Return the (X, Y) coordinate for the center point of the cell that contains the specified text.  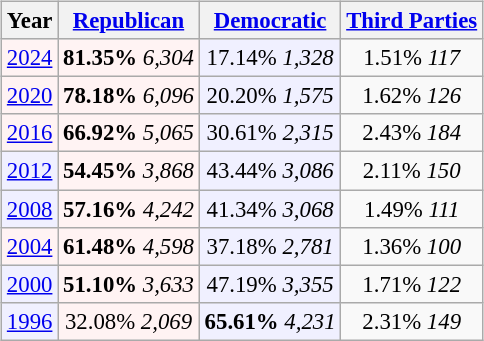
Year (30, 21)
2004 (30, 246)
1.36% 100 (412, 246)
1.49% 111 (412, 209)
1.51% 117 (412, 58)
37.18% 2,781 (270, 246)
65.61% 4,231 (270, 321)
57.16% 4,242 (129, 209)
Republican (129, 21)
2020 (30, 96)
2000 (30, 284)
2.31% 149 (412, 321)
66.92% 5,065 (129, 133)
81.35% 6,304 (129, 58)
43.44% 3,086 (270, 171)
32.08% 2,069 (129, 321)
20.20% 1,575 (270, 96)
1.62% 126 (412, 96)
2.43% 184 (412, 133)
2012 (30, 171)
30.61% 2,315 (270, 133)
1996 (30, 321)
Democratic (270, 21)
2016 (30, 133)
41.34% 3,068 (270, 209)
Third Parties (412, 21)
54.45% 3,868 (129, 171)
2.11% 150 (412, 171)
61.48% 4,598 (129, 246)
1.71% 122 (412, 284)
47.19% 3,355 (270, 284)
51.10% 3,633 (129, 284)
17.14% 1,328 (270, 58)
2008 (30, 209)
78.18% 6,096 (129, 96)
2024 (30, 58)
